Provide the [x, y] coordinate of the cell's center where the given text is located.  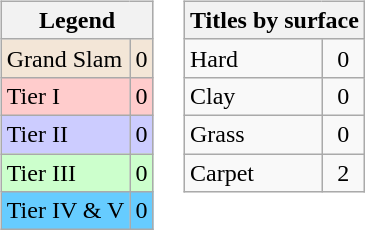
Grass [253, 134]
Grand Slam [66, 58]
Clay [253, 96]
Tier II [66, 134]
Tier III [66, 173]
Hard [253, 58]
Tier IV & V [66, 211]
Titles by surface [274, 20]
2 [343, 173]
Carpet [253, 173]
Tier I [66, 96]
Legend [77, 20]
